From the cell containing the given text, extract its center point as (X, Y) coordinate. 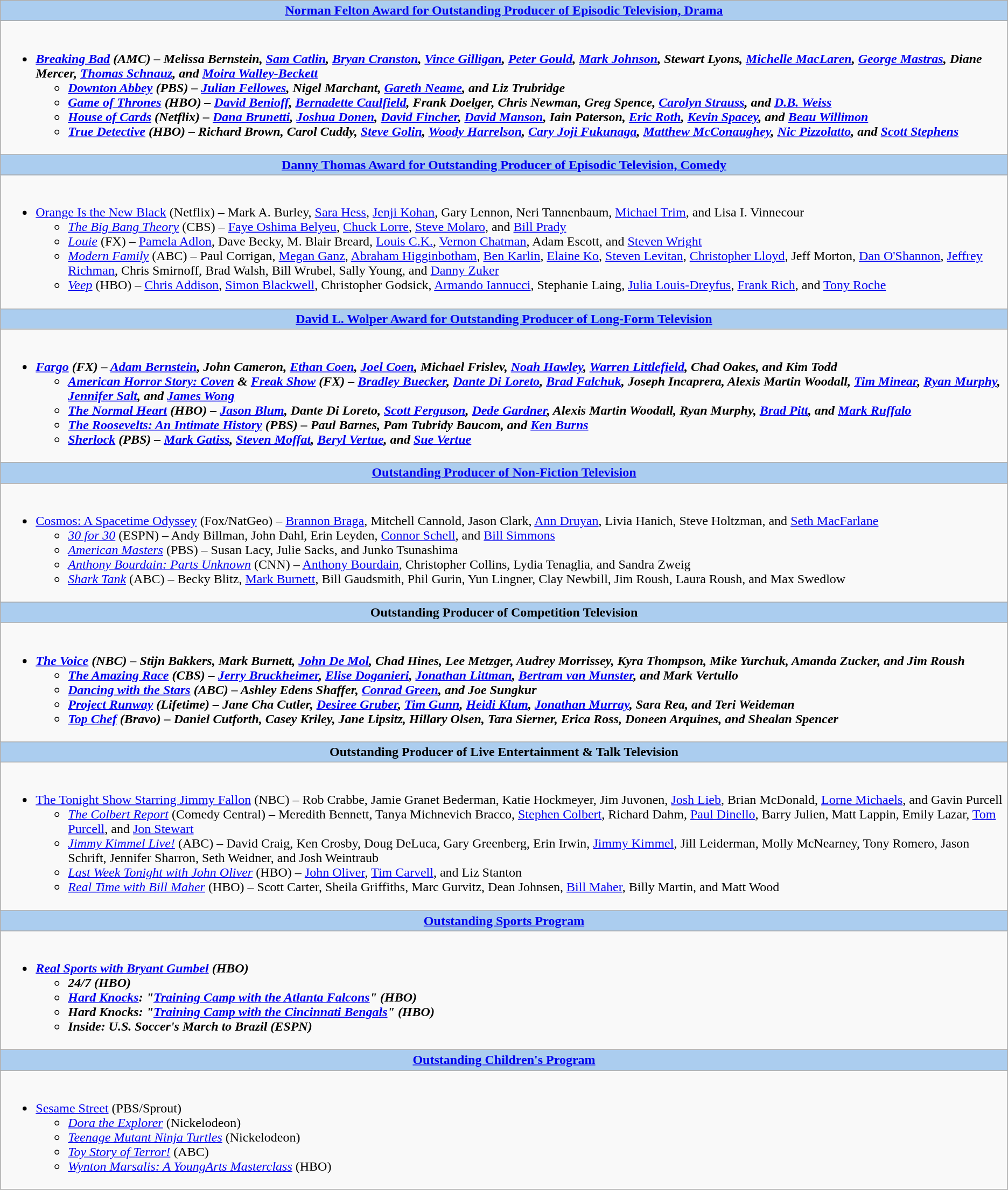
Outstanding Sports Program (504, 920)
David L. Wolper Award for Outstanding Producer of Long-Form Television (504, 319)
Outstanding Producer of Non-Fiction Television (504, 473)
Outstanding Producer of Live Entertainment & Talk Television (504, 752)
Danny Thomas Award for Outstanding Producer of Episodic Television, Comedy (504, 165)
Outstanding Producer of Competition Television (504, 612)
Norman Felton Award for Outstanding Producer of Episodic Television, Drama (504, 11)
Outstanding Children's Program (504, 1060)
